Locate the cell with the specified text and output its (x, y) center coordinate. 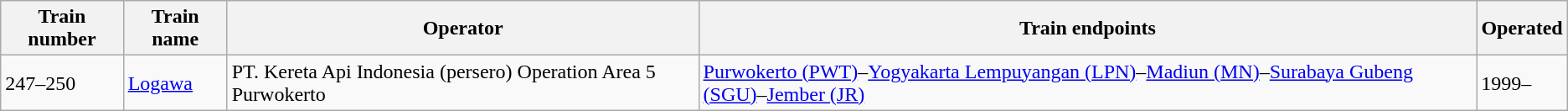
Train endpoints (1087, 29)
PT. Kereta Api Indonesia (persero) Operation Area 5 Purwokerto (462, 82)
247–250 (62, 82)
Purwokerto (PWT)–Yogyakarta Lempuyangan (LPN)–Madiun (MN)–Surabaya Gubeng (SGU)–Jember (JR) (1087, 82)
1999– (1522, 82)
Train name (175, 29)
Train number (62, 29)
Operator (462, 29)
Operated (1522, 29)
Logawa (175, 82)
